Determine the [X, Y] coordinate at the center of the cell enclosing the given text.  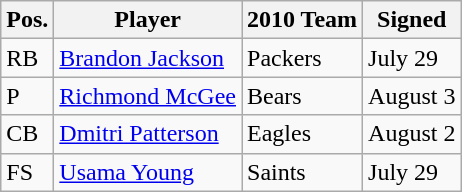
FS [28, 172]
Pos. [28, 20]
Bears [302, 96]
Packers [302, 58]
Player [148, 20]
Saints [302, 172]
CB [28, 134]
August 3 [412, 96]
RB [28, 58]
Eagles [302, 134]
P [28, 96]
Richmond McGee [148, 96]
Dmitri Patterson [148, 134]
Brandon Jackson [148, 58]
2010 Team [302, 20]
Signed [412, 20]
Usama Young [148, 172]
August 2 [412, 134]
